Find where the given text appears and provide that cell's center as [x, y] coordinate. 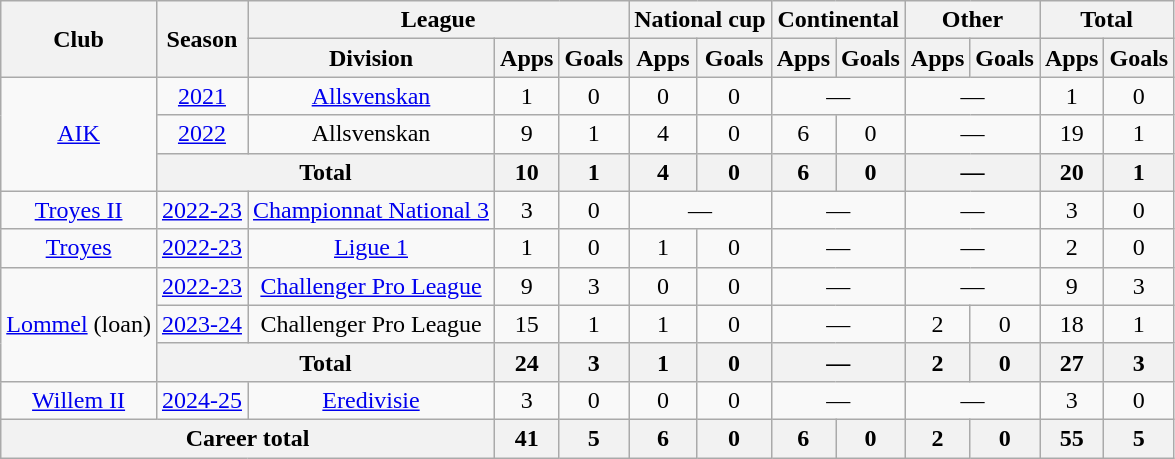
15 [527, 324]
AIK [79, 134]
Division [372, 58]
Lommel (loan) [79, 324]
27 [1072, 362]
National cup [700, 20]
2022 [202, 134]
League [438, 20]
55 [1072, 438]
19 [1072, 134]
Troyes [79, 248]
18 [1072, 324]
10 [527, 172]
Other [972, 20]
Club [79, 39]
Eredivisie [372, 400]
Career total [248, 438]
41 [527, 438]
Season [202, 39]
2023-24 [202, 324]
20 [1072, 172]
Ligue 1 [372, 248]
2021 [202, 96]
Troyes II [79, 210]
Willem II [79, 400]
Championnat National 3 [372, 210]
24 [527, 362]
2024-25 [202, 400]
Continental [838, 20]
